Determine the [X, Y] coordinate at the center of the cell enclosing the given text.  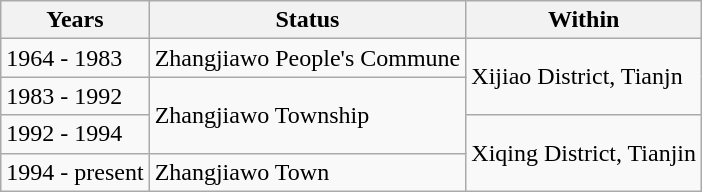
Zhangjiawo Township [308, 115]
1992 - 1994 [75, 134]
Zhangjiawo Town [308, 172]
Xiqing District, Tianjin [584, 153]
Within [584, 20]
1983 - 1992 [75, 96]
1964 - 1983 [75, 58]
Years [75, 20]
Zhangjiawo People's Commune [308, 58]
Xijiao District, Tianjn [584, 77]
Status [308, 20]
1994 - present [75, 172]
